Determine the (x, y) coordinate at the center of the cell enclosing the given text.  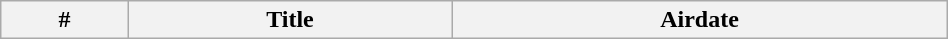
# (64, 20)
Airdate (700, 20)
Title (290, 20)
